Provide the (x, y) coordinate of the cell's center where the given text is located.  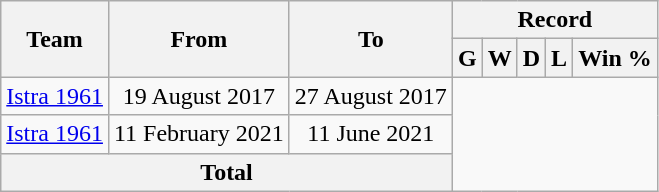
Win % (616, 58)
11 February 2021 (198, 134)
Total (227, 172)
G (467, 58)
Record (554, 20)
27 August 2017 (370, 96)
11 June 2021 (370, 134)
D (531, 58)
W (500, 58)
To (370, 39)
19 August 2017 (198, 96)
L (560, 58)
Team (55, 39)
From (198, 39)
